For the text-containing cell, return its midpoint in [X, Y] coordinate format. 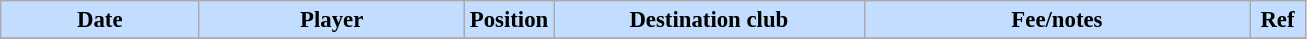
Destination club [710, 20]
Date [100, 20]
Fee/notes [1057, 20]
Player [332, 20]
Position [508, 20]
Ref [1278, 20]
